Locate the cell with the specified text and output its [X, Y] center coordinate. 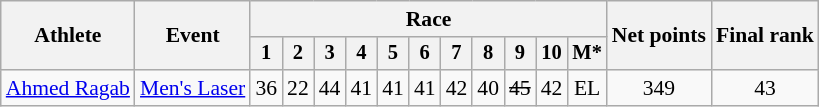
EL [586, 88]
9 [520, 54]
44 [330, 88]
2 [298, 54]
45 [520, 88]
5 [393, 54]
10 [552, 54]
7 [457, 54]
3 [330, 54]
Net points [659, 36]
Men's Laser [192, 88]
43 [765, 88]
349 [659, 88]
Event [192, 36]
4 [361, 54]
36 [266, 88]
M* [586, 54]
Race [428, 19]
6 [425, 54]
Athlete [68, 36]
Final rank [765, 36]
40 [488, 88]
1 [266, 54]
22 [298, 88]
Ahmed Ragab [68, 88]
8 [488, 54]
